Identify which cell holds the provided text, then report its (x, y) central coordinate. 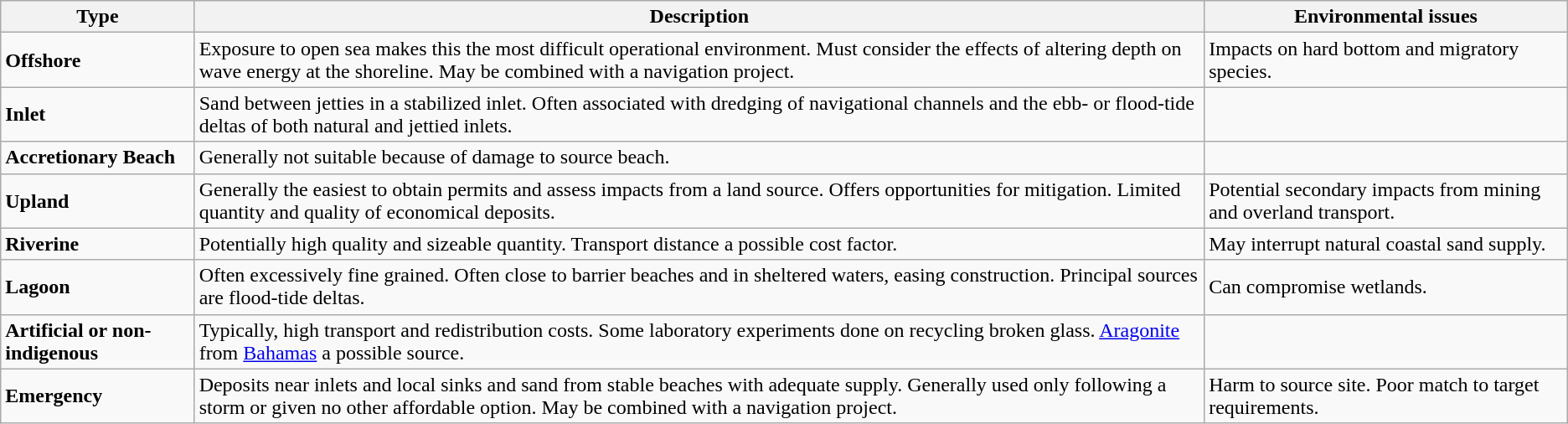
May interrupt natural coastal sand supply. (1386, 244)
Riverine (97, 244)
Accretionary Beach (97, 158)
Artificial or non-indigenous (97, 342)
Generally not suitable because of damage to source beach. (699, 158)
Potential secondary impacts from mining and overland transport. (1386, 201)
Often excessively fine grained. Often close to barrier beaches and in sheltered waters, easing construction. Principal sources are flood-tide deltas. (699, 287)
Harm to source site. Poor match to target requirements. (1386, 396)
Offshore (97, 60)
Emergency (97, 396)
Type (97, 17)
Potentially high quality and sizeable quantity. Transport distance a possible cost factor. (699, 244)
Lagoon (97, 287)
Upland (97, 201)
Can compromise wetlands. (1386, 287)
Impacts on hard bottom and migratory species. (1386, 60)
Inlet (97, 114)
Environmental issues (1386, 17)
Description (699, 17)
